Return (x, y) of the center of cell containing provided text 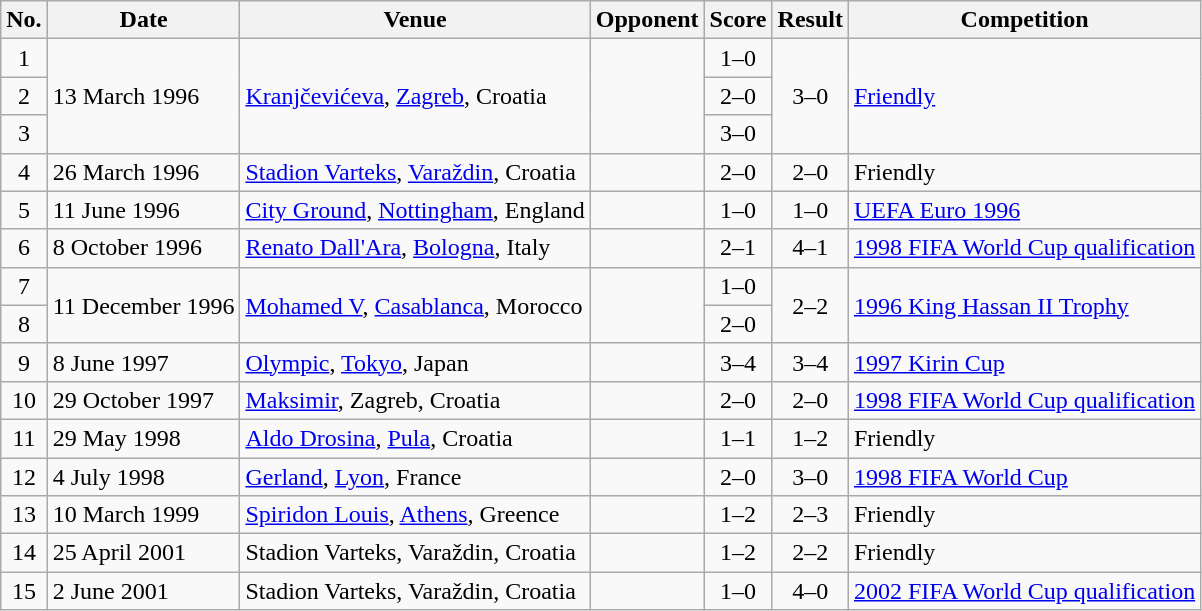
4 (24, 172)
Olympic, Tokyo, Japan (415, 362)
13 March 1996 (144, 96)
9 (24, 362)
1997 Kirin Cup (1024, 362)
Mohamed V, Casablanca, Morocco (415, 305)
14 (24, 553)
Aldo Drosina, Pula, Croatia (415, 438)
Renato Dall'Ara, Bologna, Italy (415, 248)
No. (24, 20)
2–1 (738, 248)
Opponent (647, 20)
10 (24, 400)
12 (24, 477)
29 October 1997 (144, 400)
Date (144, 20)
6 (24, 248)
11 June 1996 (144, 210)
Kranjčevićeva, Zagreb, Croatia (415, 96)
26 March 1996 (144, 172)
1 (24, 58)
Venue (415, 20)
2 (24, 96)
4–0 (810, 591)
2–3 (810, 515)
3 (24, 134)
Gerland, Lyon, France (415, 477)
8 (24, 324)
7 (24, 286)
City Ground, Nottingham, England (415, 210)
4–1 (810, 248)
15 (24, 591)
Spiridon Louis, Athens, Greence (415, 515)
29 May 1998 (144, 438)
4 July 1998 (144, 477)
UEFA Euro 1996 (1024, 210)
Competition (1024, 20)
1–1 (738, 438)
Maksimir, Zagreb, Croatia (415, 400)
2 June 2001 (144, 591)
11 December 1996 (144, 305)
Score (738, 20)
2002 FIFA World Cup qualification (1024, 591)
8 October 1996 (144, 248)
1998 FIFA World Cup (1024, 477)
Result (810, 20)
8 June 1997 (144, 362)
11 (24, 438)
1996 King Hassan II Trophy (1024, 305)
10 March 1999 (144, 515)
25 April 2001 (144, 553)
13 (24, 515)
5 (24, 210)
